Capture the cell that displays the provided text and extract its (X, Y) central coordinate. 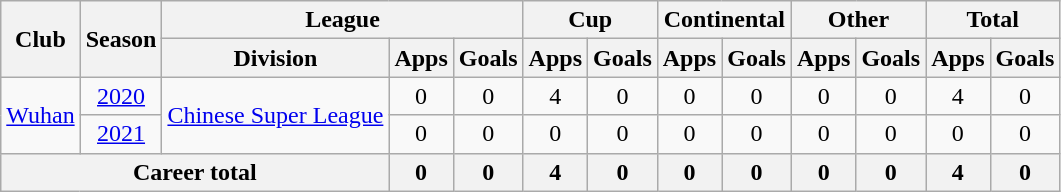
2021 (121, 134)
Division (276, 58)
League (342, 20)
Wuhan (40, 115)
Cup (590, 20)
Club (40, 39)
2020 (121, 96)
Season (121, 39)
Continental (724, 20)
Total (993, 20)
Other (858, 20)
Chinese Super League (276, 115)
Career total (195, 172)
